Find where the given text appears and provide that cell's center as (X, Y) coordinate. 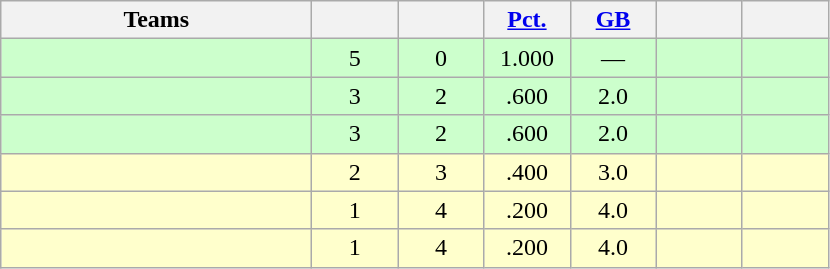
1.000 (527, 58)
Teams (156, 20)
GB (613, 20)
— (613, 58)
3.0 (613, 172)
0 (441, 58)
5 (355, 58)
.400 (527, 172)
Pct. (527, 20)
